Search for the cell housing the specified text and yield its [X, Y] center coordinate. 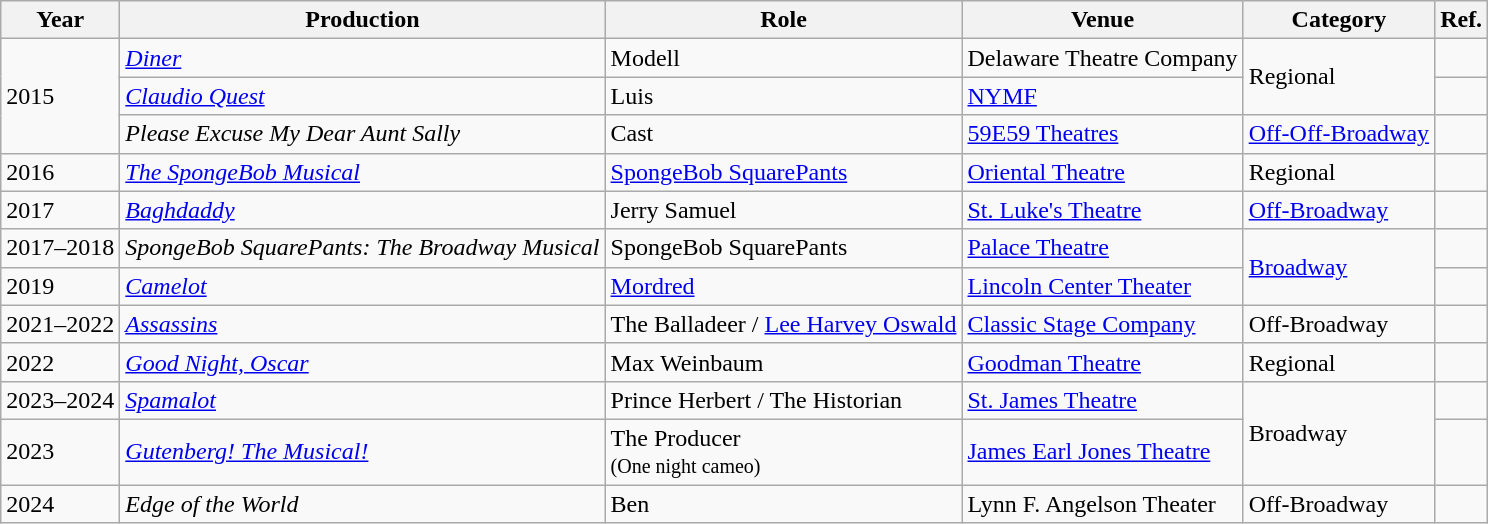
The Balladeer / Lee Harvey Oswald [784, 324]
Delaware Theatre Company [1102, 58]
59E59 Theatres [1102, 134]
Camelot [362, 286]
2021–2022 [60, 324]
2015 [60, 96]
Year [60, 20]
SpongeBob SquarePants: The Broadway Musical [362, 248]
2024 [60, 503]
Good Night, Oscar [362, 362]
2017–2018 [60, 248]
Goodman Theatre [1102, 362]
2023–2024 [60, 400]
Edge of the World [362, 503]
Max Weinbaum [784, 362]
Palace Theatre [1102, 248]
Production [362, 20]
2023 [60, 452]
The SpongeBob Musical [362, 172]
Please Excuse My Dear Aunt Sally [362, 134]
Oriental Theatre [1102, 172]
St. James Theatre [1102, 400]
Prince Herbert / The Historian [784, 400]
Cast [784, 134]
Luis [784, 96]
Ben [784, 503]
The Producer (One night cameo) [784, 452]
NYMF [1102, 96]
St. Luke's Theatre [1102, 210]
Lynn F. Angelson Theater [1102, 503]
Classic Stage Company [1102, 324]
2017 [60, 210]
Spamalot [362, 400]
Lincoln Center Theater [1102, 286]
Category [1338, 20]
Modell [784, 58]
Role [784, 20]
James Earl Jones Theatre [1102, 452]
Baghdaddy [362, 210]
2022 [60, 362]
Assassins [362, 324]
2016 [60, 172]
Claudio Quest [362, 96]
Ref. [1462, 20]
2019 [60, 286]
Diner [362, 58]
Venue [1102, 20]
Mordred [784, 286]
Off-Off-Broadway [1338, 134]
Jerry Samuel [784, 210]
Gutenberg! The Musical! [362, 452]
